Return [X, Y] of the center of cell containing provided text 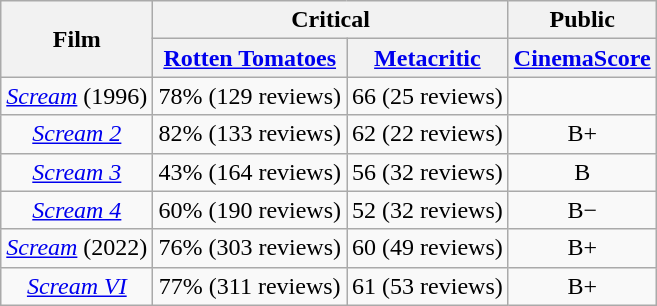
Scream 3 [77, 172]
Critical [330, 20]
Scream (2022) [77, 248]
43% (164 reviews) [250, 172]
77% (311 reviews) [250, 286]
Scream (1996) [77, 96]
78% (129 reviews) [250, 96]
Scream 2 [77, 134]
B [582, 172]
Scream 4 [77, 210]
CinemaScore [582, 58]
62 (22 reviews) [428, 134]
Metacritic [428, 58]
B− [582, 210]
61 (53 reviews) [428, 286]
60% (190 reviews) [250, 210]
76% (303 reviews) [250, 248]
56 (32 reviews) [428, 172]
60 (49 reviews) [428, 248]
66 (25 reviews) [428, 96]
82% (133 reviews) [250, 134]
52 (32 reviews) [428, 210]
Film [77, 39]
Scream VI [77, 286]
Public [582, 20]
Rotten Tomatoes [250, 58]
